Return the (x, y) coordinate for the center point of the cell that contains the specified text.  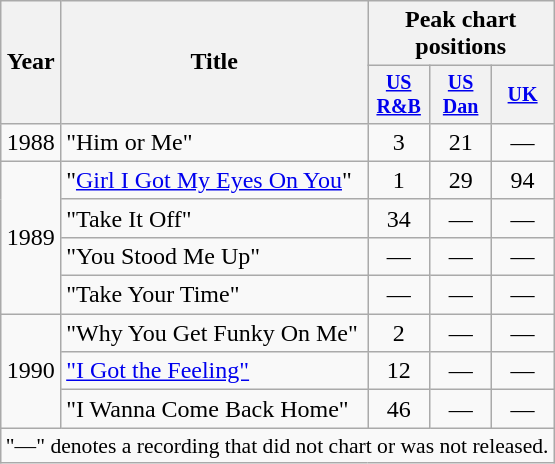
"I Got the Feeling" (214, 371)
"You Stood Me Up" (214, 256)
"Take It Off" (214, 218)
1989 (31, 237)
1988 (31, 142)
"—" denotes a recording that did not chart or was not released. (278, 446)
"Why You Get Funky On Me" (214, 333)
2 (399, 333)
Peak chart positions (461, 34)
3 (399, 142)
USR&B (399, 94)
"Him or Me" (214, 142)
"Take Your Time" (214, 295)
94 (523, 180)
"I Wanna Come Back Home" (214, 409)
USDan (461, 94)
46 (399, 409)
29 (461, 180)
1 (399, 180)
34 (399, 218)
1990 (31, 371)
"Girl I Got My Eyes On You" (214, 180)
12 (399, 371)
Year (31, 62)
UK (523, 94)
Title (214, 62)
21 (461, 142)
